Detect which cell encompasses the target text, then output its [X, Y] center coordinate. 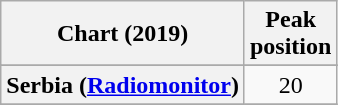
Serbia (Radiomonitor) [123, 85]
Chart (2019) [123, 34]
20 [290, 85]
Peakposition [290, 34]
